Scan for the cell matching the given text and deliver its [X, Y] coordinate at center. 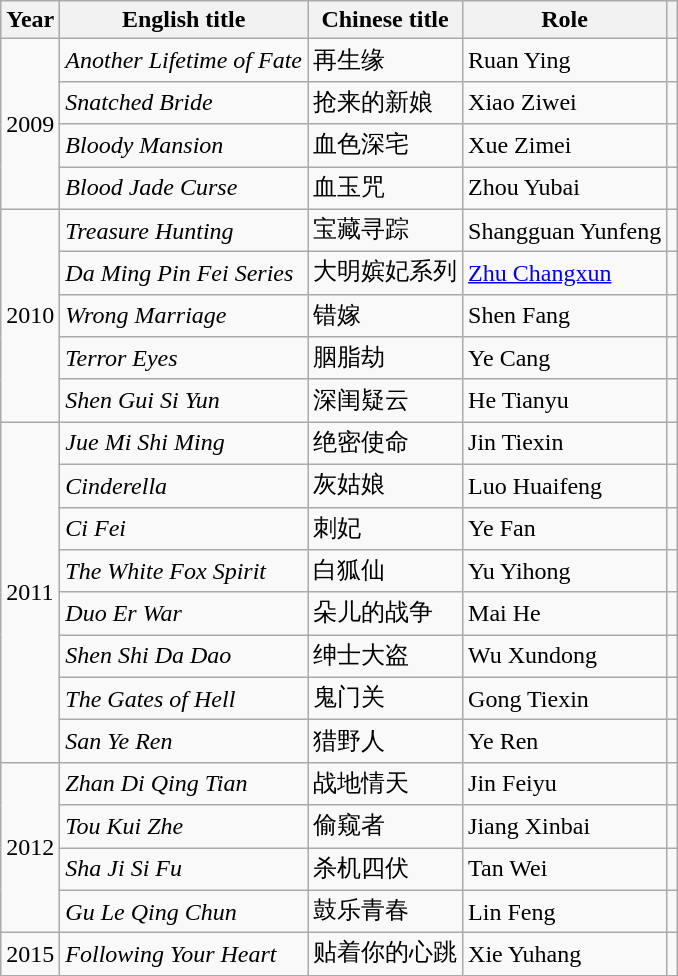
Jue Mi Shi Ming [184, 444]
Shen Shi Da Dao [184, 656]
再生缘 [386, 60]
English title [184, 20]
偷窥者 [386, 826]
Shen Fang [565, 316]
Yu Yihong [565, 572]
Another Lifetime of Fate [184, 60]
Zhou Yubai [565, 188]
抢来的新娘 [386, 102]
The White Fox Spirit [184, 572]
Treasure Hunting [184, 230]
Jin Tiexin [565, 444]
Ye Cang [565, 358]
Ye Ren [565, 742]
大明嫔妃系列 [386, 274]
2011 [30, 592]
鼓乐青春 [386, 912]
贴着你的心跳 [386, 954]
血色深宅 [386, 146]
Xie Yuhang [565, 954]
Wrong Marriage [184, 316]
Terror Eyes [184, 358]
Shen Gui Si Yun [184, 400]
血玉咒 [386, 188]
Snatched Bride [184, 102]
Zhan Di Qing Tian [184, 784]
Da Ming Pin Fei Series [184, 274]
Ci Fei [184, 528]
Zhu Changxun [565, 274]
Gu Le Qing Chun [184, 912]
San Ye Ren [184, 742]
Year [30, 20]
Gong Tiexin [565, 698]
Tan Wei [565, 870]
战地情天 [386, 784]
猎野人 [386, 742]
Tou Kui Zhe [184, 826]
Bloody Mansion [184, 146]
白狐仙 [386, 572]
He Tianyu [565, 400]
Chinese title [386, 20]
Shangguan Yunfeng [565, 230]
The Gates of Hell [184, 698]
刺妃 [386, 528]
Duo Er War [184, 614]
朵儿的战争 [386, 614]
Ruan Ying [565, 60]
Wu Xundong [565, 656]
Xue Zimei [565, 146]
Mai He [565, 614]
Lin Feng [565, 912]
鬼门关 [386, 698]
2010 [30, 316]
Xiao Ziwei [565, 102]
深闺疑云 [386, 400]
Jiang Xinbai [565, 826]
Cinderella [184, 486]
Luo Huaifeng [565, 486]
2012 [30, 847]
Blood Jade Curse [184, 188]
错嫁 [386, 316]
Role [565, 20]
宝藏寻踪 [386, 230]
杀机四伏 [386, 870]
Sha Ji Si Fu [184, 870]
2009 [30, 124]
绝密使命 [386, 444]
灰姑娘 [386, 486]
胭脂劫 [386, 358]
Following Your Heart [184, 954]
绅士大盗 [386, 656]
Ye Fan [565, 528]
2015 [30, 954]
Jin Feiyu [565, 784]
